Detect which cell encompasses the target text, then output its (X, Y) center coordinate. 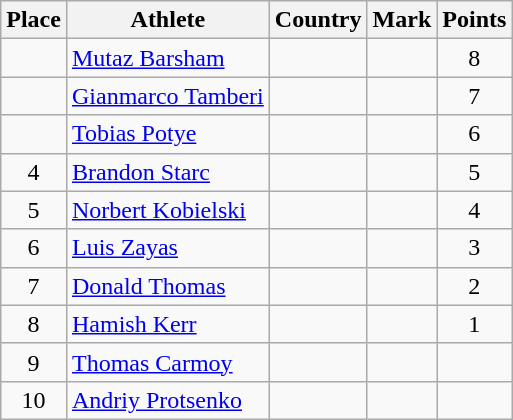
10 (34, 400)
3 (474, 248)
Mark (402, 20)
1 (474, 324)
Brandon Starc (168, 172)
Mutaz Barsham (168, 58)
Donald Thomas (168, 286)
2 (474, 286)
Gianmarco Tamberi (168, 96)
Luis Zayas (168, 248)
Points (474, 20)
Andriy Protsenko (168, 400)
Tobias Potye (168, 134)
Thomas Carmoy (168, 362)
Athlete (168, 20)
Country (318, 20)
9 (34, 362)
Hamish Kerr (168, 324)
Norbert Kobielski (168, 210)
Place (34, 20)
